Return (x, y) of the center of cell containing provided text 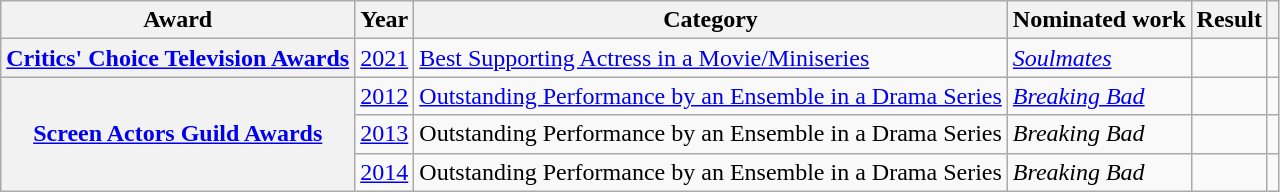
Year (384, 20)
2013 (384, 134)
2012 (384, 96)
Soulmates (1099, 58)
Screen Actors Guild Awards (178, 134)
Nominated work (1099, 20)
Award (178, 20)
2021 (384, 58)
Critics' Choice Television Awards (178, 58)
2014 (384, 172)
Best Supporting Actress in a Movie/Miniseries (711, 58)
Category (711, 20)
Result (1229, 20)
